Search for the cell housing the specified text and yield its [X, Y] center coordinate. 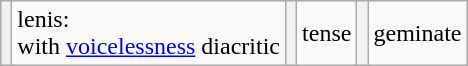
geminate [418, 34]
tense [327, 34]
lenis: with voicelessness diacritic [149, 34]
